Find where the given text appears and provide that cell's center as (X, Y) coordinate. 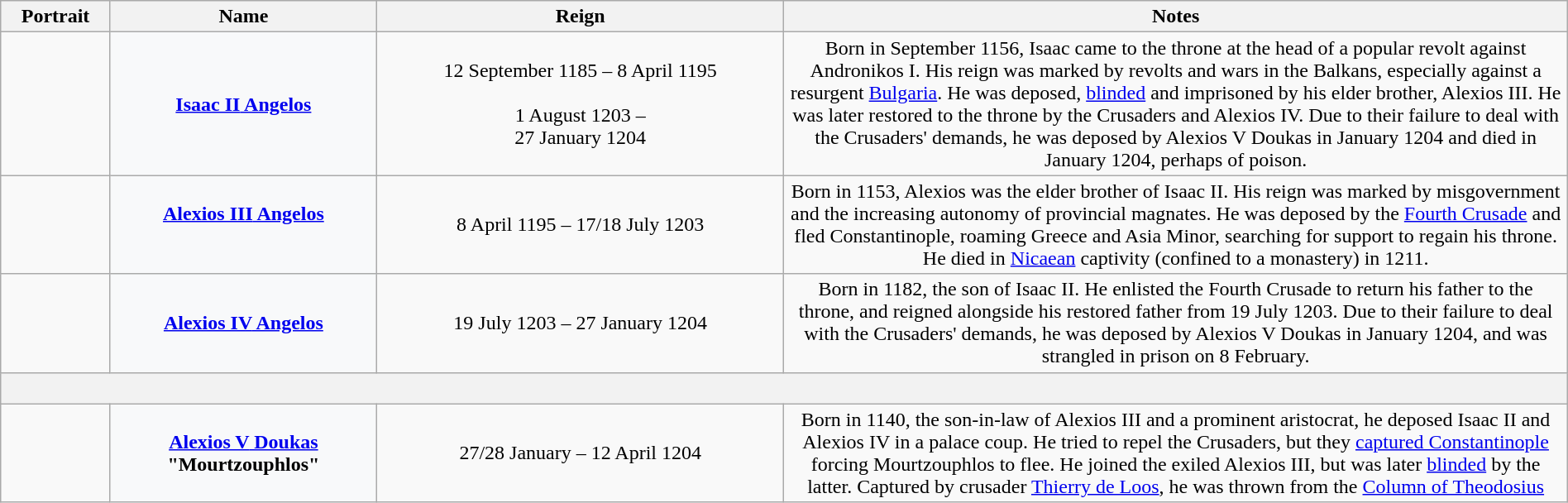
12 September 1185 – 8 April 11951 August 1203 –27 January 1204 (581, 104)
Portrait (56, 17)
Notes (1176, 17)
Isaac II Angelos (243, 104)
Alexios V Doukas "Mourtzouphlos" (243, 453)
Reign (581, 17)
Alexios IV Angelos (243, 323)
19 July 1203 – 27 January 1204 (581, 323)
Name (243, 17)
Alexios III Angelos (243, 225)
8 April 1195 – 17/18 July 1203 (581, 225)
27/28 January – 12 April 1204 (581, 453)
